Return (X, Y) of the center of cell containing provided text 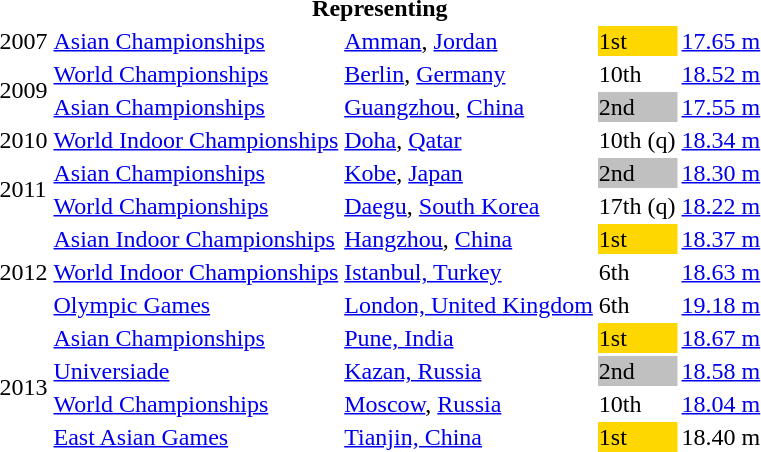
Hangzhou, China (469, 239)
Universiade (196, 371)
Kazan, Russia (469, 371)
Kobe, Japan (469, 173)
London, United Kingdom (469, 305)
Tianjin, China (469, 437)
Pune, India (469, 338)
East Asian Games (196, 437)
10th (q) (637, 140)
Doha, Qatar (469, 140)
Istanbul, Turkey (469, 272)
Guangzhou, China (469, 107)
Olympic Games (196, 305)
Daegu, South Korea (469, 206)
Amman, Jordan (469, 41)
Berlin, Germany (469, 74)
Asian Indoor Championships (196, 239)
17th (q) (637, 206)
Moscow, Russia (469, 404)
